Output the (x, y) coordinate of the center of the cell containing the given text.  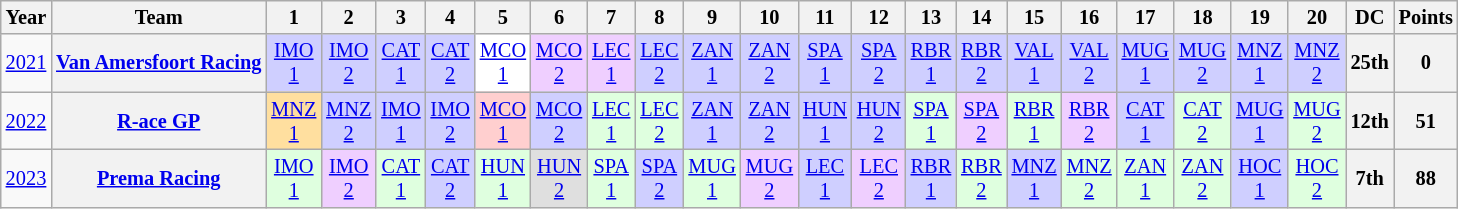
Points (1426, 17)
88 (1426, 178)
Prema Racing (158, 178)
12th (1370, 121)
2021 (26, 63)
12 (879, 17)
9 (712, 17)
DC (1370, 17)
15 (1034, 17)
6 (559, 17)
7 (611, 17)
HOC2 (1316, 178)
Team (158, 17)
3 (400, 17)
2022 (26, 121)
16 (1090, 17)
25th (1370, 63)
VAL2 (1090, 63)
R-ace GP (158, 121)
HOC1 (1260, 178)
8 (659, 17)
17 (1146, 17)
20 (1316, 17)
5 (503, 17)
Van Amersfoort Racing (158, 63)
7th (1370, 178)
0 (1426, 63)
14 (981, 17)
1 (294, 17)
2 (348, 17)
13 (931, 17)
10 (770, 17)
4 (450, 17)
18 (1202, 17)
2023 (26, 178)
51 (1426, 121)
19 (1260, 17)
Year (26, 17)
VAL1 (1034, 63)
11 (825, 17)
